Pinpoint the cell where the given text exists, returning its [x, y] midpoint coordinate. 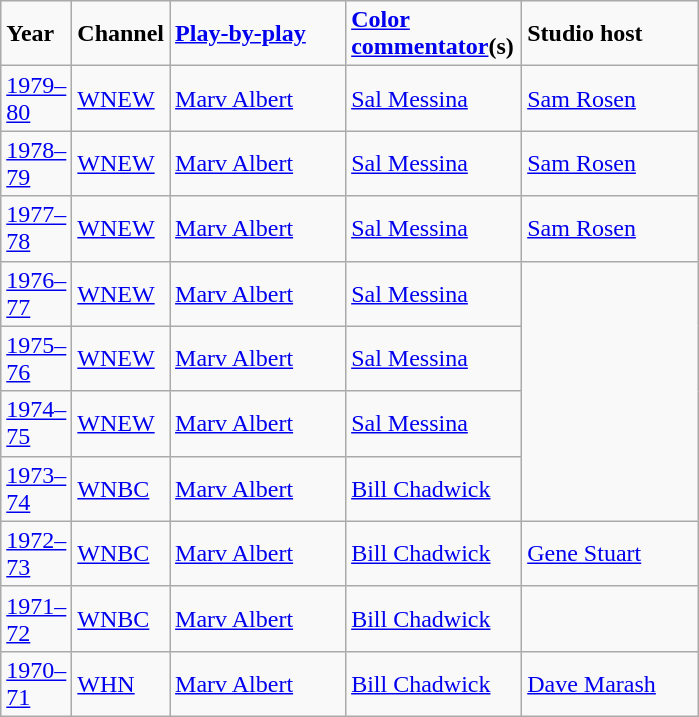
1972–73 [36, 554]
1976–77 [36, 294]
1971–72 [36, 618]
Channel [121, 34]
WHN [121, 684]
1975–76 [36, 358]
1974–75 [36, 424]
Gene Stuart [610, 554]
Studio host [610, 34]
1978–79 [36, 164]
Year [36, 34]
Dave Marash [610, 684]
1970–71 [36, 684]
Color commentator(s) [434, 34]
1977–78 [36, 228]
1973–74 [36, 488]
Play-by-play [258, 34]
1979–80 [36, 98]
